Find where the given text appears and provide that cell's center as [X, Y] coordinate. 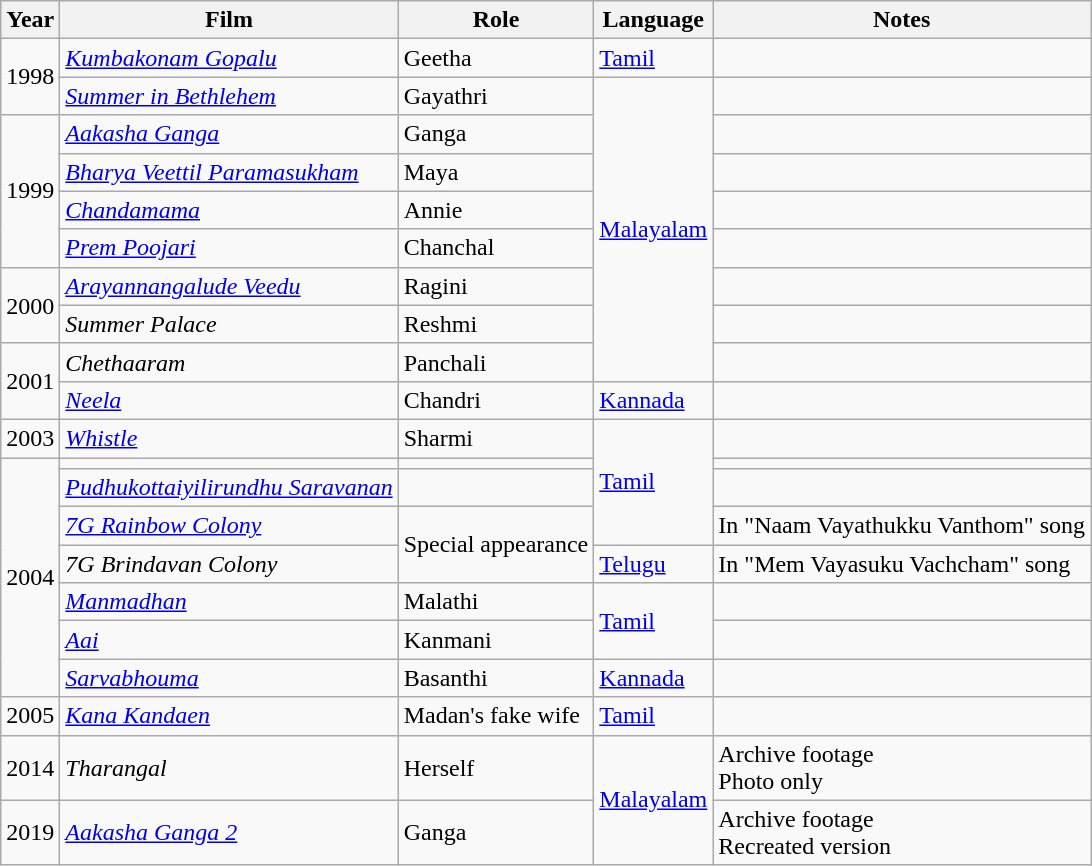
Herself [496, 768]
Neela [229, 400]
Sharmi [496, 438]
Archive footagePhoto only [902, 768]
2014 [30, 768]
Language [654, 20]
Reshmi [496, 324]
Role [496, 20]
Archive footageRecreated version [902, 832]
Chethaaram [229, 362]
Geetha [496, 58]
Chandamama [229, 210]
2019 [30, 832]
7G Rainbow Colony [229, 526]
Malathi [496, 602]
Annie [496, 210]
Madan's fake wife [496, 716]
2000 [30, 305]
Whistle [229, 438]
Kanmani [496, 640]
Chandri [496, 400]
Chanchal [496, 248]
Gayathri [496, 96]
Notes [902, 20]
1999 [30, 191]
1998 [30, 77]
Manmadhan [229, 602]
Pudhukottaiyilirundhu Saravanan [229, 488]
Aakasha Ganga 2 [229, 832]
2001 [30, 381]
Film [229, 20]
Panchali [496, 362]
2005 [30, 716]
Year [30, 20]
Prem Poojari [229, 248]
2003 [30, 438]
Aai [229, 640]
Maya [496, 172]
7G Brindavan Colony [229, 564]
Kana Kandaen [229, 716]
In "Naam Vayathukku Vanthom" song [902, 526]
Summer Palace [229, 324]
In "Mem Vayasuku Vachcham" song [902, 564]
Sarvabhouma [229, 678]
Telugu [654, 564]
Tharangal [229, 768]
Summer in Bethlehem [229, 96]
Basanthi [496, 678]
2004 [30, 578]
Aakasha Ganga [229, 134]
Kumbakonam Gopalu [229, 58]
Special appearance [496, 545]
Ragini [496, 286]
Arayannangalude Veedu [229, 286]
Bharya Veettil Paramasukham [229, 172]
